Return [x, y] of the center of cell containing provided text 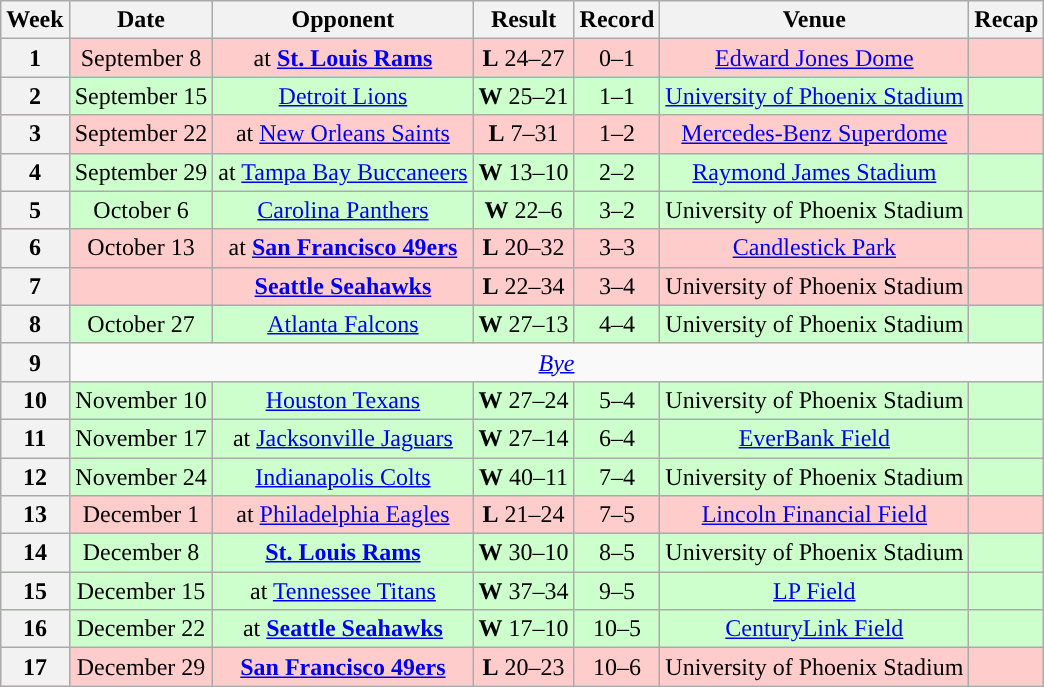
at Tennessee Titans [343, 591]
6 [35, 248]
Houston Texans [343, 400]
December 22 [141, 629]
W 27–24 [524, 400]
December 15 [141, 591]
Seattle Seahawks [343, 286]
W 37–34 [524, 591]
17 [35, 667]
CenturyLink Field [814, 629]
September 29 [141, 172]
4 [35, 172]
Candlestick Park [814, 248]
W 27–14 [524, 438]
St. Louis Rams [343, 553]
December 1 [141, 515]
13 [35, 515]
Recap [1006, 20]
EverBank Field [814, 438]
9–5 [617, 591]
Result [524, 20]
10 [35, 400]
L 24–27 [524, 58]
0–1 [617, 58]
14 [35, 553]
3–4 [617, 286]
Carolina Panthers [343, 210]
W 17–10 [524, 629]
Venue [814, 20]
September 22 [141, 134]
L 20–23 [524, 667]
L 20–32 [524, 248]
Indianapolis Colts [343, 477]
at Seattle Seahawks [343, 629]
10–6 [617, 667]
October 27 [141, 324]
8 [35, 324]
4–4 [617, 324]
Lincoln Financial Field [814, 515]
6–4 [617, 438]
2–2 [617, 172]
December 8 [141, 553]
September 15 [141, 96]
7–4 [617, 477]
December 29 [141, 667]
at New Orleans Saints [343, 134]
5–4 [617, 400]
L 21–24 [524, 515]
October 6 [141, 210]
at Philadelphia Eagles [343, 515]
W 13–10 [524, 172]
10–5 [617, 629]
Record [617, 20]
15 [35, 591]
Opponent [343, 20]
W 27–13 [524, 324]
Week [35, 20]
3–2 [617, 210]
L 7–31 [524, 134]
1–2 [617, 134]
9 [35, 362]
3 [35, 134]
W 40–11 [524, 477]
November 10 [141, 400]
Atlanta Falcons [343, 324]
3–3 [617, 248]
LP Field [814, 591]
7–5 [617, 515]
Bye [556, 362]
8–5 [617, 553]
Raymond James Stadium [814, 172]
November 24 [141, 477]
October 13 [141, 248]
Edward Jones Dome [814, 58]
5 [35, 210]
Mercedes-Benz Superdome [814, 134]
1 [35, 58]
September 8 [141, 58]
W 30–10 [524, 553]
11 [35, 438]
Date [141, 20]
San Francisco 49ers [343, 667]
1–1 [617, 96]
W 22–6 [524, 210]
November 17 [141, 438]
at Tampa Bay Buccaneers [343, 172]
at Jacksonville Jaguars [343, 438]
at San Francisco 49ers [343, 248]
12 [35, 477]
at St. Louis Rams [343, 58]
7 [35, 286]
Detroit Lions [343, 96]
16 [35, 629]
2 [35, 96]
W 25–21 [524, 96]
L 22–34 [524, 286]
